For the text-containing cell, return its midpoint in (x, y) coordinate format. 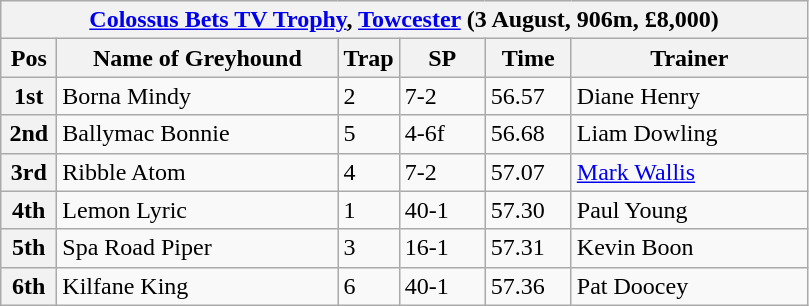
Kilfane King (198, 286)
4th (29, 210)
57.31 (528, 248)
16-1 (442, 248)
Diane Henry (689, 96)
Trainer (689, 58)
4 (368, 172)
6th (29, 286)
Mark Wallis (689, 172)
3rd (29, 172)
5 (368, 134)
Borna Mindy (198, 96)
Trap (368, 58)
Colossus Bets TV Trophy, Towcester (3 August, 906m, £8,000) (404, 20)
4-6f (442, 134)
Pos (29, 58)
56.57 (528, 96)
6 (368, 286)
3 (368, 248)
Ballymac Bonnie (198, 134)
1st (29, 96)
Ribble Atom (198, 172)
56.68 (528, 134)
Lemon Lyric (198, 210)
57.07 (528, 172)
5th (29, 248)
Spa Road Piper (198, 248)
1 (368, 210)
57.30 (528, 210)
57.36 (528, 286)
Name of Greyhound (198, 58)
Paul Young (689, 210)
2 (368, 96)
Kevin Boon (689, 248)
Time (528, 58)
SP (442, 58)
2nd (29, 134)
Liam Dowling (689, 134)
Pat Doocey (689, 286)
